Search for the cell housing the specified text and yield its (x, y) center coordinate. 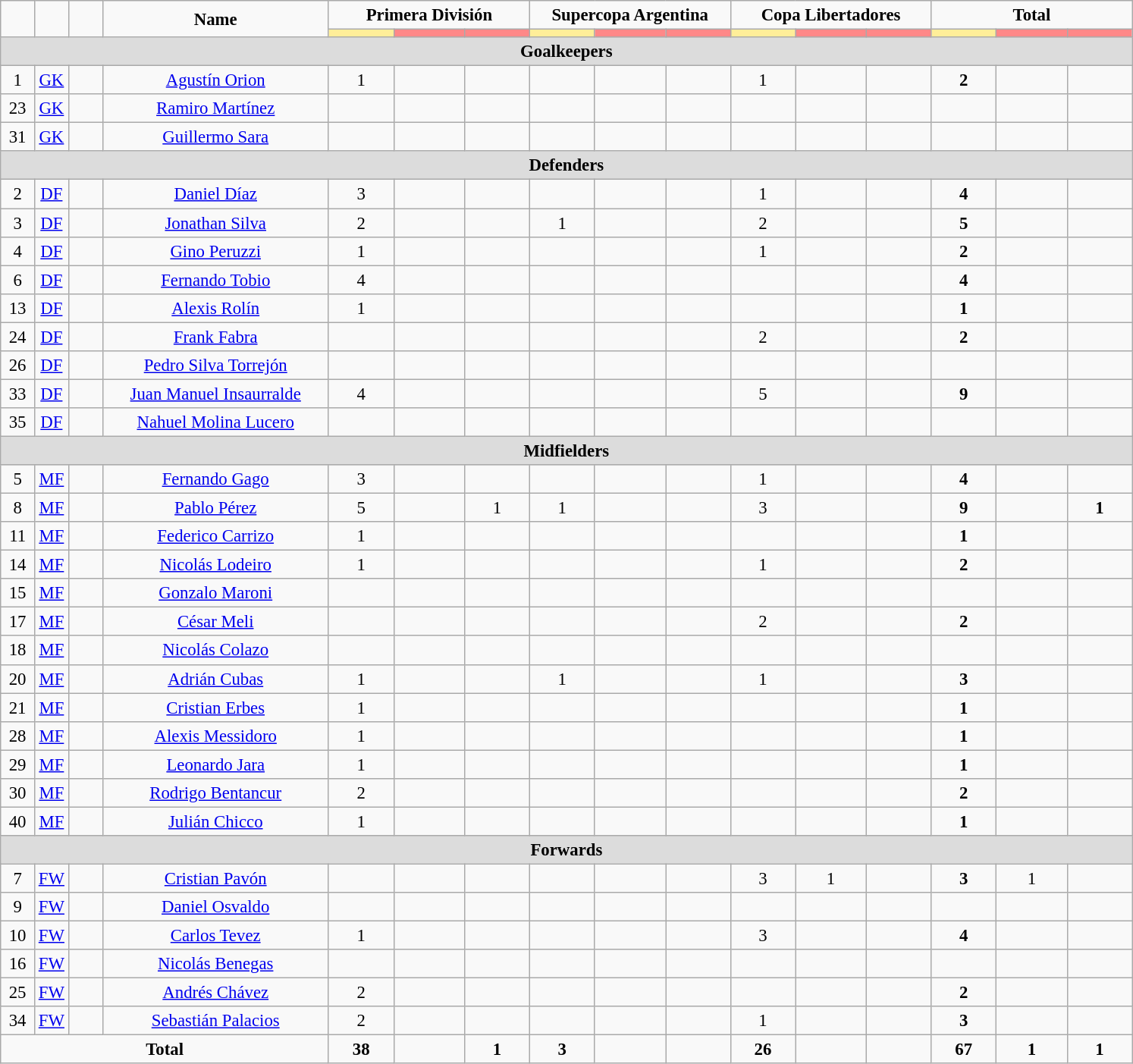
Frank Fabra (215, 337)
6 (18, 280)
Sebastián Palacios (215, 1021)
Nicolás Colazo (215, 651)
20 (18, 679)
Cristian Pavón (215, 878)
Alexis Rolín (215, 308)
Gino Peruzzi (215, 251)
13 (18, 308)
18 (18, 651)
Rodrigo Bentancur (215, 793)
Federico Carrizo (215, 536)
Leonardo Jara (215, 764)
Defenders (566, 166)
17 (18, 622)
Alexis Messidoro (215, 736)
23 (18, 108)
7 (18, 878)
Gonzalo Maroni (215, 593)
Fernando Gago (215, 479)
César Meli (215, 622)
Daniel Díaz (215, 194)
35 (18, 422)
10 (18, 936)
Supercopa Argentina (629, 15)
15 (18, 593)
11 (18, 536)
40 (18, 821)
Pablo Pérez (215, 508)
Pedro Silva Torrejón (215, 366)
Nahuel Molina Lucero (215, 422)
21 (18, 708)
67 (964, 1050)
16 (18, 964)
Daniel Osvaldo (215, 907)
30 (18, 793)
Forwards (566, 850)
8 (18, 508)
Name (215, 19)
Goalkeepers (566, 52)
Carlos Tevez (215, 936)
Andrés Chávez (215, 993)
31 (18, 137)
24 (18, 337)
33 (18, 394)
28 (18, 736)
Cristian Erbes (215, 708)
29 (18, 764)
Fernando Tobio (215, 280)
Jonathan Silva (215, 223)
Ramiro Martínez (215, 108)
Midfielders (566, 450)
Copa Libertadores (831, 15)
Guillermo Sara (215, 137)
Nicolás Lodeiro (215, 565)
Agustín Orion (215, 80)
Juan Manuel Insaurralde (215, 394)
Primera División (429, 15)
38 (361, 1050)
14 (18, 565)
Julián Chicco (215, 821)
25 (18, 993)
34 (18, 1021)
Nicolás Benegas (215, 964)
Adrián Cubas (215, 679)
